Identify which cell holds the provided text, then report its [x, y] central coordinate. 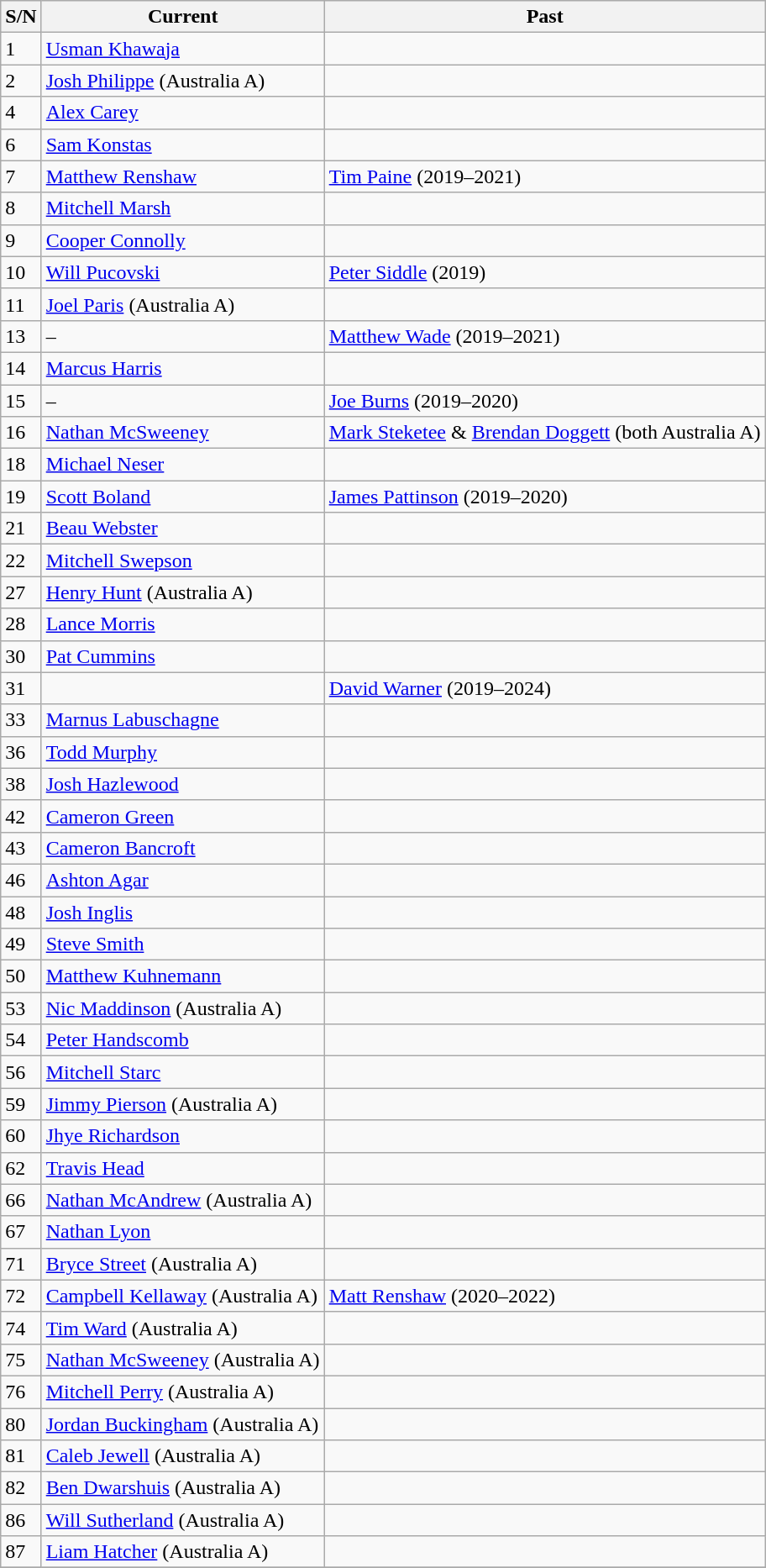
Mitchell Swepson [183, 560]
13 [21, 336]
Peter Siddle (2019) [544, 272]
21 [21, 529]
43 [21, 848]
Current [183, 17]
7 [21, 176]
50 [21, 976]
Bryce Street (Australia A) [183, 1264]
54 [21, 1040]
67 [21, 1232]
59 [21, 1104]
Mitchell Perry (Australia A) [183, 1392]
Beau Webster [183, 529]
Past [544, 17]
76 [21, 1392]
18 [21, 465]
Peter Handscomb [183, 1040]
15 [21, 401]
Joel Paris (Australia A) [183, 304]
Matthew Renshaw [183, 176]
86 [21, 1520]
56 [21, 1072]
6 [21, 145]
Tim Paine (2019–2021) [544, 176]
75 [21, 1360]
72 [21, 1296]
1 [21, 49]
9 [21, 240]
Jhye Richardson [183, 1136]
Nathan McSweeney [183, 433]
Mitchell Marsh [183, 208]
Travis Head [183, 1168]
80 [21, 1424]
Pat Cummins [183, 656]
Usman Khawaja [183, 49]
14 [21, 368]
Liam Hatcher (Australia A) [183, 1552]
38 [21, 784]
33 [21, 720]
Todd Murphy [183, 752]
22 [21, 560]
27 [21, 592]
8 [21, 208]
49 [21, 944]
Josh Philippe (Australia A) [183, 81]
4 [21, 113]
Nathan McAndrew (Australia A) [183, 1200]
81 [21, 1456]
Josh Inglis [183, 912]
Nathan Lyon [183, 1232]
31 [21, 688]
74 [21, 1328]
James Pattinson (2019–2020) [544, 497]
Ben Dwarshuis (Australia A) [183, 1488]
Campbell Kellaway (Australia A) [183, 1296]
Henry Hunt (Australia A) [183, 592]
Sam Konstas [183, 145]
David Warner (2019–2024) [544, 688]
Nathan McSweeney (Australia A) [183, 1360]
42 [21, 816]
71 [21, 1264]
Marnus Labuschagne [183, 720]
82 [21, 1488]
19 [21, 497]
Mark Steketee & Brendan Doggett (both Australia A) [544, 433]
Will Sutherland (Australia A) [183, 1520]
Cameron Bancroft [183, 848]
Ashton Agar [183, 880]
48 [21, 912]
Josh Hazlewood [183, 784]
53 [21, 1008]
Joe Burns (2019–2020) [544, 401]
Jordan Buckingham (Australia A) [183, 1424]
Will Pucovski [183, 272]
Cameron Green [183, 816]
60 [21, 1136]
Jimmy Pierson (Australia A) [183, 1104]
28 [21, 624]
30 [21, 656]
16 [21, 433]
S/N [21, 17]
Lance Morris [183, 624]
Marcus Harris [183, 368]
Alex Carey [183, 113]
Caleb Jewell (Australia A) [183, 1456]
Cooper Connolly [183, 240]
Tim Ward (Australia A) [183, 1328]
10 [21, 272]
Nic Maddinson (Australia A) [183, 1008]
2 [21, 81]
Steve Smith [183, 944]
36 [21, 752]
Matthew Wade (2019–2021) [544, 336]
Matt Renshaw (2020–2022) [544, 1296]
11 [21, 304]
Matthew Kuhnemann [183, 976]
87 [21, 1552]
66 [21, 1200]
Scott Boland [183, 497]
62 [21, 1168]
Mitchell Starc [183, 1072]
Michael Neser [183, 465]
46 [21, 880]
